Return the [x, y] coordinate for the center point of the cell that contains the specified text.  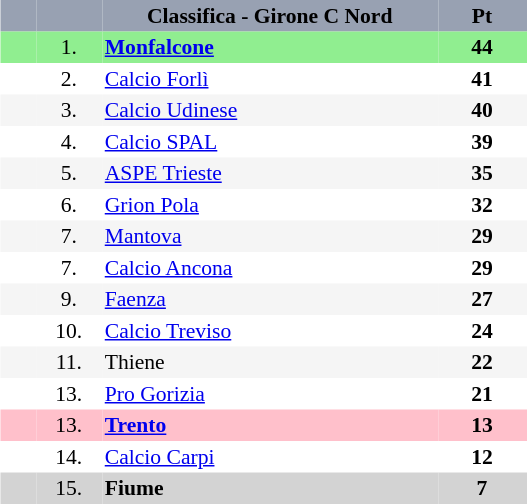
21 [482, 394]
Pro Gorizia [270, 394]
7 [482, 488]
13 [482, 426]
Classifica - Girone C Nord [270, 16]
39 [482, 142]
Calcio Udinese [270, 110]
Calcio Forlì [270, 79]
Faenza [270, 300]
Fiume [270, 488]
14. [69, 457]
24 [482, 331]
3. [69, 110]
4. [69, 142]
Grion Pola [270, 205]
15. [69, 488]
Thiene [270, 362]
Trento [270, 426]
Mantova [270, 236]
Pt [482, 16]
12 [482, 457]
9. [69, 300]
5. [69, 174]
10. [69, 331]
11. [69, 362]
41 [482, 79]
35 [482, 174]
22 [482, 362]
Calcio SPAL [270, 142]
1. [69, 48]
Calcio Treviso [270, 331]
6. [69, 205]
40 [482, 110]
ASPE Trieste [270, 174]
Monfalcone [270, 48]
Calcio Ancona [270, 268]
Calcio Carpi [270, 457]
27 [482, 300]
32 [482, 205]
44 [482, 48]
2. [69, 79]
